Return the [x, y] coordinate for the center point of the cell that contains the specified text.  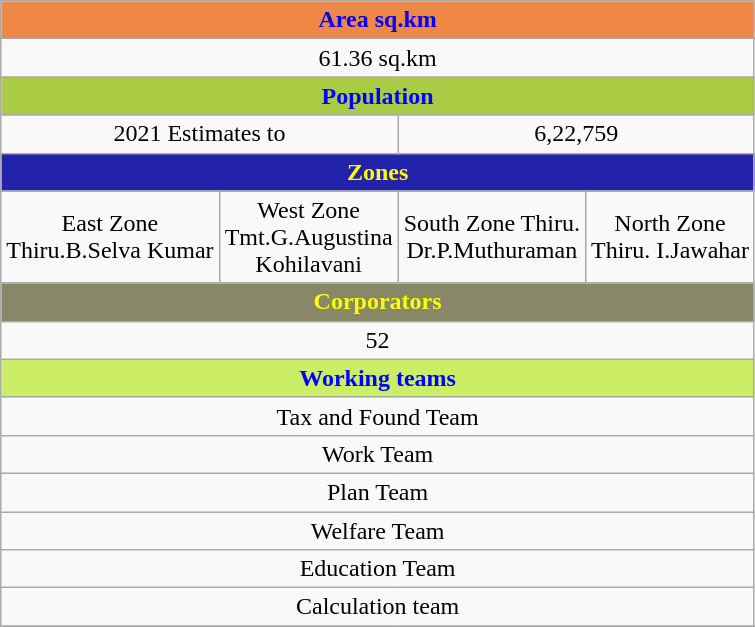
Corporators [378, 302]
Work Team [378, 454]
West ZoneTmt.G.AugustinaKohilavani [308, 237]
52 [378, 340]
Population [378, 96]
2021 Estimates to [200, 134]
6,22,759 [576, 134]
Plan Team [378, 492]
East ZoneThiru.B.Selva Kumar [110, 237]
Welfare Team [378, 531]
Tax and Found Team [378, 416]
Area sq.km [378, 20]
North ZoneThiru. I.Jawahar [670, 237]
Education Team [378, 569]
Calculation team [378, 607]
Working teams [378, 378]
South Zone Thiru.Dr.P.Muthuraman [492, 237]
61.36 sq.km [378, 58]
Zones [378, 172]
